Output the [x, y] coordinate of the center of the cell containing the given text.  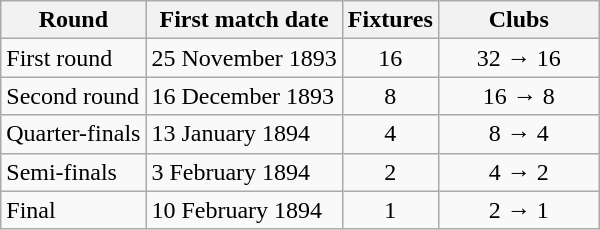
Round [74, 20]
3 February 1894 [244, 172]
8 [390, 96]
25 November 1893 [244, 58]
13 January 1894 [244, 134]
16 → 8 [518, 96]
4 [390, 134]
First round [74, 58]
16 [390, 58]
Semi-finals [74, 172]
Fixtures [390, 20]
4 → 2 [518, 172]
Final [74, 210]
10 February 1894 [244, 210]
2 → 1 [518, 210]
2 [390, 172]
32 → 16 [518, 58]
1 [390, 210]
First match date [244, 20]
Clubs [518, 20]
8 → 4 [518, 134]
Quarter-finals [74, 134]
Second round [74, 96]
16 December 1893 [244, 96]
